Extract the [X, Y] coordinate from the center of the cell holding the provided text.  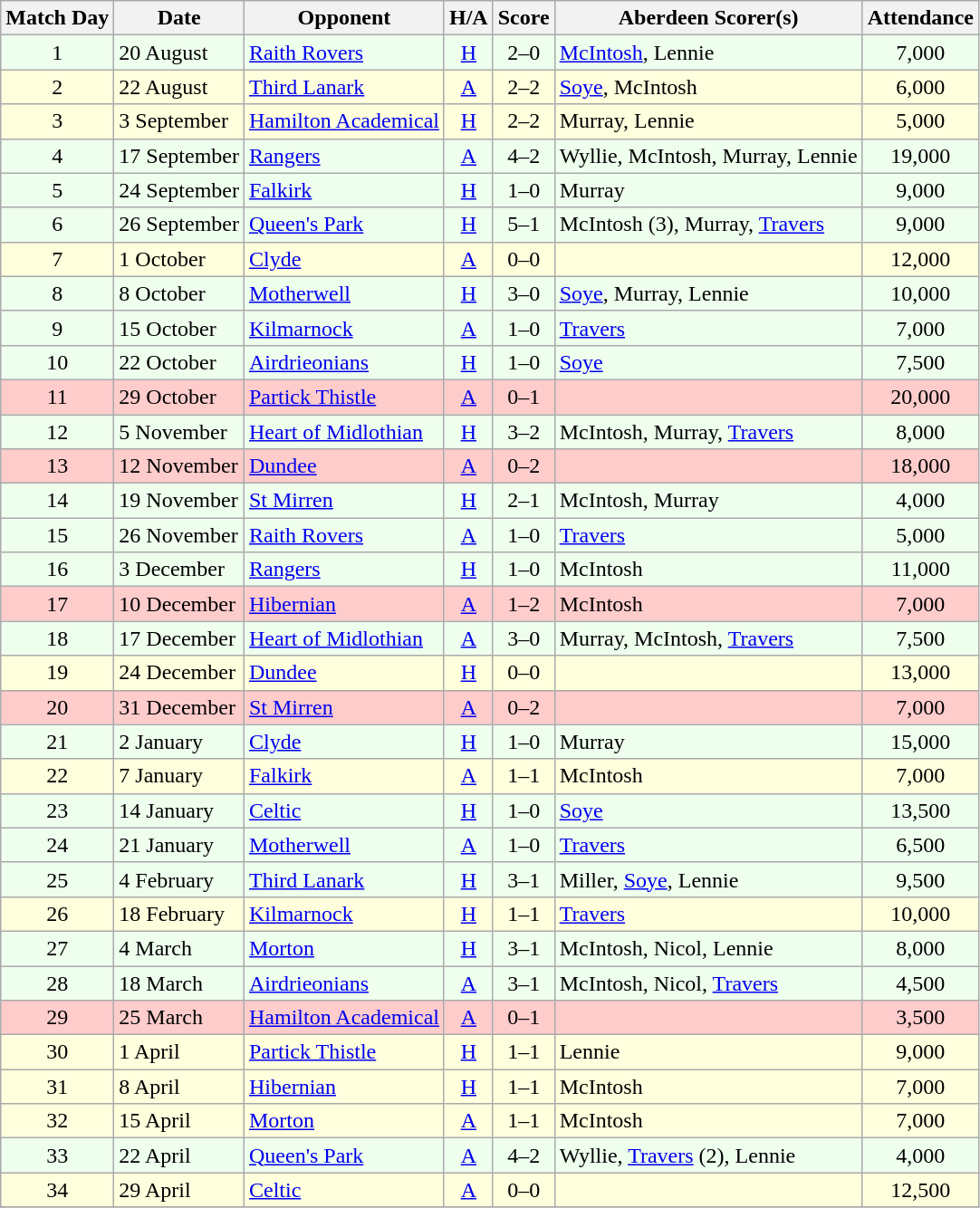
22 [58, 776]
Attendance [920, 18]
2 [58, 87]
29 October [179, 397]
18 [58, 638]
21 [58, 742]
23 [58, 810]
34 [58, 1190]
18,000 [920, 466]
2–1 [524, 501]
19,000 [920, 156]
14 January [179, 810]
Lennie [708, 1052]
10 December [179, 604]
18 March [179, 983]
20 August [179, 53]
18 February [179, 914]
9 [58, 328]
1 April [179, 1052]
20 [58, 707]
6,500 [920, 845]
Murray, Lennie [708, 121]
20,000 [920, 397]
25 March [179, 1018]
26 September [179, 225]
2–0 [524, 53]
22 April [179, 1155]
29 [58, 1018]
15 [58, 535]
17 [58, 604]
Match Day [58, 18]
19 [58, 673]
12,000 [920, 259]
12 [58, 432]
McIntosh, Murray [708, 501]
24 September [179, 190]
8 October [179, 293]
1 October [179, 259]
25 [58, 879]
5 November [179, 432]
13 [58, 466]
3–2 [524, 432]
11 [58, 397]
15,000 [920, 742]
15 October [179, 328]
Miller, Soye, Lennie [708, 879]
1–2 [524, 604]
3 December [179, 570]
19 November [179, 501]
4 February [179, 879]
McIntosh (3), Murray, Travers [708, 225]
29 April [179, 1190]
8 [58, 293]
16 [58, 570]
24 [58, 845]
12 November [179, 466]
28 [58, 983]
14 [58, 501]
17 December [179, 638]
H/A [468, 18]
Soye, Murray, Lennie [708, 293]
17 September [179, 156]
7 [58, 259]
10 [58, 362]
31 December [179, 707]
15 April [179, 1121]
6,000 [920, 87]
McIntosh, Murray, Travers [708, 432]
Wyllie, Travers (2), Lennie [708, 1155]
31 [58, 1087]
22 August [179, 87]
2 January [179, 742]
4,500 [920, 983]
Opponent [344, 18]
3,500 [920, 1018]
26 [58, 914]
McIntosh, Lennie [708, 53]
Date [179, 18]
McIntosh, Nicol, Lennie [708, 948]
1 [58, 53]
Score [524, 18]
22 October [179, 362]
33 [58, 1155]
3 September [179, 121]
27 [58, 948]
13,000 [920, 673]
Soye, McIntosh [708, 87]
12,500 [920, 1190]
4 March [179, 948]
7 January [179, 776]
Wyllie, McIntosh, Murray, Lennie [708, 156]
26 November [179, 535]
6 [58, 225]
McIntosh, Nicol, Travers [708, 983]
9,500 [920, 879]
Aberdeen Scorer(s) [708, 18]
32 [58, 1121]
24 December [179, 673]
13,500 [920, 810]
5–1 [524, 225]
5 [58, 190]
11,000 [920, 570]
8 April [179, 1087]
Murray, McIntosh, Travers [708, 638]
21 January [179, 845]
30 [58, 1052]
4 [58, 156]
3 [58, 121]
